Scan for the cell matching the given text and deliver its (x, y) coordinate at center. 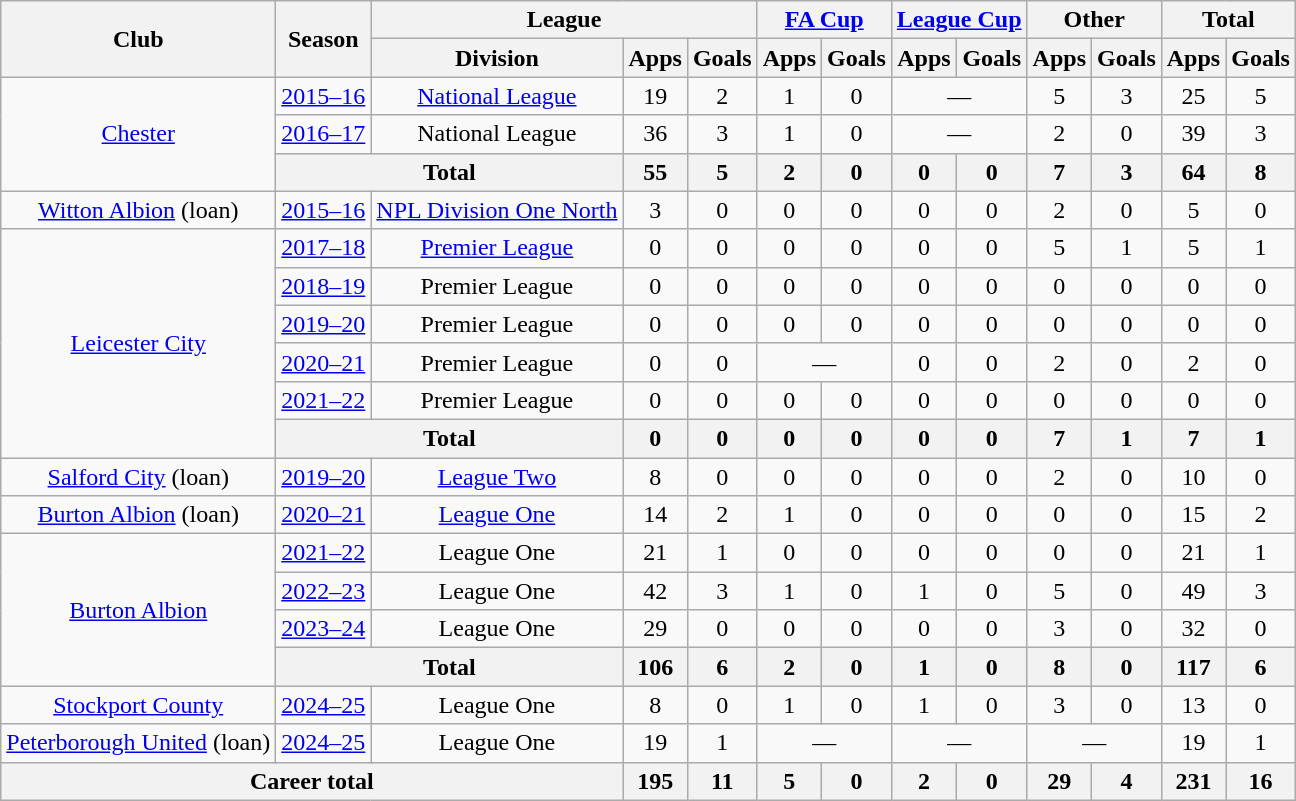
Peterborough United (loan) (138, 743)
League Two (497, 477)
League Cup (959, 20)
Division (497, 58)
106 (655, 667)
2016–17 (324, 134)
Other (1094, 20)
Season (324, 39)
49 (1193, 591)
2023–24 (324, 629)
195 (655, 781)
55 (655, 172)
32 (1193, 629)
16 (1261, 781)
11 (722, 781)
Stockport County (138, 705)
10 (1193, 477)
25 (1193, 96)
Club (138, 39)
Salford City (loan) (138, 477)
Burton Albion (138, 610)
League (564, 20)
15 (1193, 515)
FA Cup (824, 20)
2018–19 (324, 286)
13 (1193, 705)
231 (1193, 781)
14 (655, 515)
42 (655, 591)
117 (1193, 667)
4 (1127, 781)
36 (655, 134)
Chester (138, 134)
2022–23 (324, 591)
Burton Albion (loan) (138, 515)
Career total (312, 781)
2017–18 (324, 248)
39 (1193, 134)
64 (1193, 172)
Leicester City (138, 343)
NPL Division One North (497, 210)
Witton Albion (loan) (138, 210)
